Return (X, Y) of the center of cell containing provided text 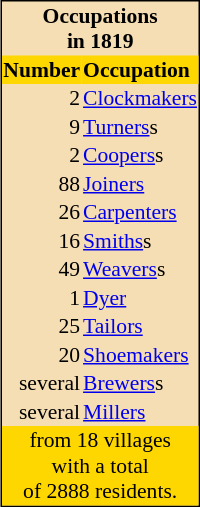
Shoemakers (140, 354)
Millers (140, 412)
Clockmakers (140, 98)
Brewerss (140, 383)
Turnerss (140, 126)
Dyer (140, 298)
Carpenters (140, 212)
Joiners (140, 184)
Smithss (140, 240)
Number (42, 70)
88 (42, 184)
49 (42, 269)
from 18 villageswith a totalof 2888 residents. (100, 466)
20 (42, 354)
9 (42, 126)
Cooperss (140, 155)
Tailors (140, 326)
16 (42, 240)
Occupationsin 1819 (100, 29)
Occupation (140, 70)
25 (42, 326)
1 (42, 298)
Weaverss (140, 269)
26 (42, 212)
